Extract the [X, Y] coordinate from the center of the cell holding the provided text.  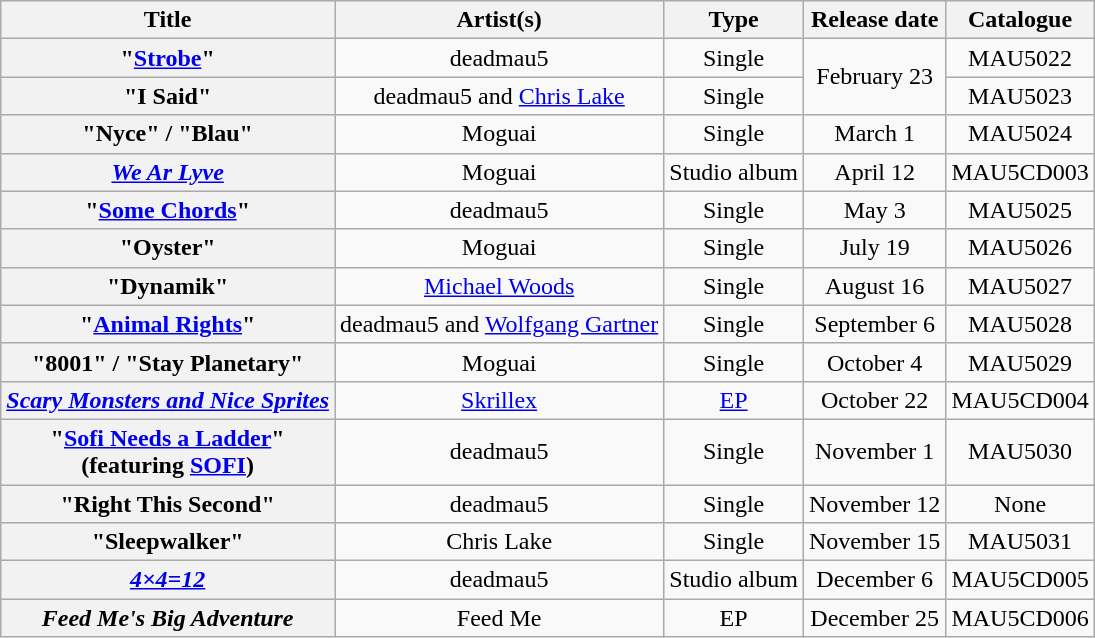
"8001" / "Stay Planetary" [168, 362]
MAU5031 [1020, 542]
December 6 [874, 580]
4×4=12 [168, 580]
Title [168, 20]
deadmau5 and Wolfgang Gartner [498, 324]
February 23 [874, 77]
October 4 [874, 362]
"Sofi Needs a Ladder" (featuring SOFI) [168, 452]
"Oyster" [168, 248]
MAU5029 [1020, 362]
MAU5027 [1020, 286]
October 22 [874, 400]
MAU5CD004 [1020, 400]
We Ar Lyve [168, 172]
MAU5026 [1020, 248]
"Some Chords" [168, 210]
Type [734, 20]
July 19 [874, 248]
Catalogue [1020, 20]
"Strobe" [168, 58]
MAU5025 [1020, 210]
"Right This Second" [168, 503]
deadmau5 and Chris Lake [498, 96]
Artist(s) [498, 20]
"Dynamik" [168, 286]
November 15 [874, 542]
Michael Woods [498, 286]
August 16 [874, 286]
"Animal Rights" [168, 324]
None [1020, 503]
MAU5CD006 [1020, 618]
MAU5CD005 [1020, 580]
MAU5024 [1020, 134]
MAU5023 [1020, 96]
April 12 [874, 172]
"Sleepwalker" [168, 542]
MAU5028 [1020, 324]
November 1 [874, 452]
March 1 [874, 134]
"I Said" [168, 96]
Feed Me [498, 618]
Chris Lake [498, 542]
MAU5CD003 [1020, 172]
"Nyce" / "Blau" [168, 134]
May 3 [874, 210]
December 25 [874, 618]
Release date [874, 20]
Skrillex [498, 400]
MAU5022 [1020, 58]
November 12 [874, 503]
Feed Me's Big Adventure [168, 618]
MAU5030 [1020, 452]
Scary Monsters and Nice Sprites [168, 400]
September 6 [874, 324]
